From the cell containing the given text, extract its center point as (x, y) coordinate. 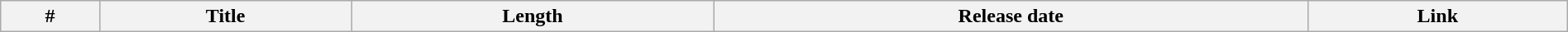
# (50, 16)
Link (1437, 16)
Length (533, 16)
Release date (1011, 16)
Title (225, 16)
